Locate the cell with the specified text and output its (X, Y) center coordinate. 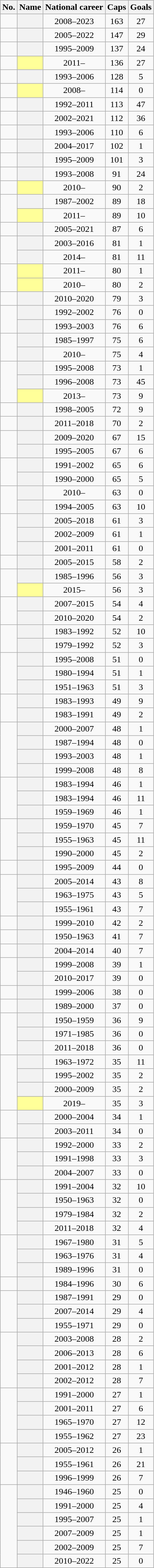
30 (117, 1283)
2010–2022 (74, 1561)
1984–1996 (74, 1283)
1983–1991 (74, 715)
2007–2014 (74, 1311)
91 (117, 174)
1999–2010 (74, 923)
15 (141, 437)
112 (117, 118)
2004–2014 (74, 951)
90 (117, 188)
2005–2022 (74, 35)
1980–1994 (74, 673)
113 (117, 104)
2009–2020 (74, 437)
1994–2005 (74, 507)
2002–2021 (74, 118)
1985–1997 (74, 340)
2001–2012 (74, 1367)
1959–1969 (74, 812)
1959–1970 (74, 826)
1992–2002 (74, 312)
Caps (117, 7)
2003–2016 (74, 243)
1985–1996 (74, 576)
2004–2017 (74, 146)
1991–1998 (74, 1159)
2006–2013 (74, 1353)
1955–1971 (74, 1325)
41 (117, 937)
128 (117, 77)
1992–2011 (74, 104)
2005–2018 (74, 520)
2004–2007 (74, 1173)
1971–1985 (74, 1034)
1965–1970 (74, 1422)
1983–1992 (74, 632)
2015– (74, 590)
114 (117, 90)
2007–2015 (74, 604)
1995–2005 (74, 451)
2014– (74, 257)
44 (117, 867)
1992–2000 (74, 1145)
110 (117, 132)
102 (117, 146)
2000–2004 (74, 1117)
2005–2021 (74, 229)
1955–1962 (74, 1436)
147 (117, 35)
1987–1994 (74, 742)
1987–1991 (74, 1298)
1995–2007 (74, 1520)
58 (117, 562)
2013– (74, 395)
23 (141, 1436)
18 (141, 202)
42 (117, 923)
1955–1963 (74, 839)
1963–1975 (74, 895)
12 (141, 1422)
2003–2011 (74, 1131)
1993–2008 (74, 174)
No. (9, 7)
101 (117, 160)
2000–2009 (74, 1089)
1996–2008 (74, 382)
2002–2012 (74, 1381)
2005–2015 (74, 562)
70 (117, 424)
21 (141, 1464)
2008– (74, 90)
1987–2002 (74, 202)
1946–1960 (74, 1491)
2005–2014 (74, 881)
1989–2000 (74, 1006)
1967–1980 (74, 1242)
1999–2006 (74, 992)
1963–1976 (74, 1256)
1983–1993 (74, 701)
1991–2002 (74, 465)
1998–2005 (74, 410)
1989–1996 (74, 1269)
2005–2012 (74, 1450)
1991–2004 (74, 1186)
1951–1963 (74, 687)
2008–2023 (74, 21)
87 (117, 229)
1963–1972 (74, 1062)
National career (74, 7)
2003–2008 (74, 1339)
Name (30, 7)
136 (117, 63)
2007–2009 (74, 1533)
Goals (141, 7)
47 (141, 104)
1979–1992 (74, 645)
2019– (74, 1103)
1979–1984 (74, 1214)
37 (117, 1006)
163 (117, 21)
1996–1999 (74, 1478)
2000–2007 (74, 729)
72 (117, 410)
40 (117, 951)
79 (117, 299)
1995–2002 (74, 1076)
1950–1959 (74, 1020)
38 (117, 992)
2010–2017 (74, 978)
137 (117, 49)
